Search for the cell housing the specified text and yield its [X, Y] center coordinate. 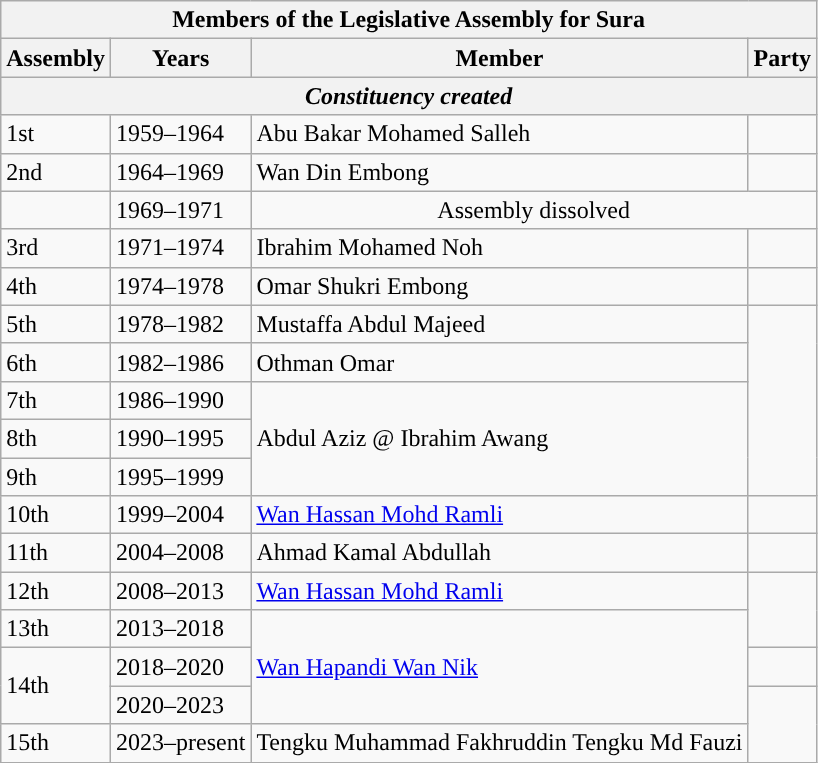
1st [56, 134]
Constituency created [409, 96]
Ibrahim Mohamed Noh [500, 248]
10th [56, 515]
Assembly dissolved [534, 210]
15th [56, 743]
1964–1969 [180, 172]
1959–1964 [180, 134]
1969–1971 [180, 210]
1971–1974 [180, 248]
13th [56, 629]
2023–present [180, 743]
Abdul Aziz @ Ibrahim Awang [500, 438]
Wan Hapandi Wan Nik [500, 667]
2020–2023 [180, 705]
1990–1995 [180, 438]
3rd [56, 248]
1999–2004 [180, 515]
2013–2018 [180, 629]
1978–1982 [180, 324]
Othman Omar [500, 362]
12th [56, 591]
1995–1999 [180, 477]
9th [56, 477]
6th [56, 362]
2004–2008 [180, 553]
2008–2013 [180, 591]
Members of the Legislative Assembly for Sura [409, 20]
Member [500, 58]
Assembly [56, 58]
4th [56, 286]
7th [56, 400]
Wan Din Embong [500, 172]
5th [56, 324]
Years [180, 58]
11th [56, 553]
Omar Shukri Embong [500, 286]
Party [782, 58]
2018–2020 [180, 667]
Tengku Muhammad Fakhruddin Tengku Md Fauzi [500, 743]
1986–1990 [180, 400]
14th [56, 686]
Ahmad Kamal Abdullah [500, 553]
Mustaffa Abdul Majeed [500, 324]
Abu Bakar Mohamed Salleh [500, 134]
1982–1986 [180, 362]
8th [56, 438]
2nd [56, 172]
1974–1978 [180, 286]
